For the text-containing cell, return its midpoint in [x, y] coordinate format. 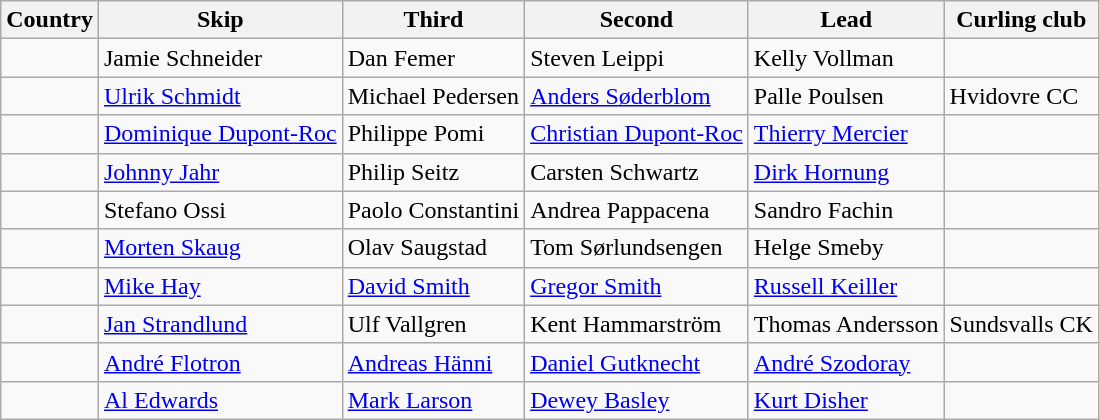
Helge Smeby [846, 248]
Mike Hay [220, 286]
Sundsvalls CK [1021, 324]
Olav Saugstad [433, 248]
Philippe Pomi [433, 134]
Kelly Vollman [846, 58]
Mark Larson [433, 400]
Morten Skaug [220, 248]
Gregor Smith [637, 286]
Daniel Gutknecht [637, 362]
Ulf Vallgren [433, 324]
Al Edwards [220, 400]
Thierry Mercier [846, 134]
Curling club [1021, 20]
André Flotron [220, 362]
Tom Sørlundsengen [637, 248]
Stefano Ossi [220, 210]
Third [433, 20]
Ulrik Schmidt [220, 96]
Christian Dupont-Roc [637, 134]
Russell Keiller [846, 286]
Johnny Jahr [220, 172]
Carsten Schwartz [637, 172]
Sandro Fachin [846, 210]
Andreas Hänni [433, 362]
Thomas Andersson [846, 324]
Palle Poulsen [846, 96]
Country [50, 20]
Michael Pedersen [433, 96]
Dewey Basley [637, 400]
Andrea Pappacena [637, 210]
Lead [846, 20]
Dan Femer [433, 58]
Skip [220, 20]
Jamie Schneider [220, 58]
Dominique Dupont-Roc [220, 134]
Philip Seitz [433, 172]
Kurt Disher [846, 400]
David Smith [433, 286]
Steven Leippi [637, 58]
Anders Søderblom [637, 96]
Dirk Hornung [846, 172]
Hvidovre CC [1021, 96]
André Szodoray [846, 362]
Kent Hammarström [637, 324]
Jan Strandlund [220, 324]
Second [637, 20]
Paolo Constantini [433, 210]
